Output the [x, y] coordinate of the center of the cell containing the given text.  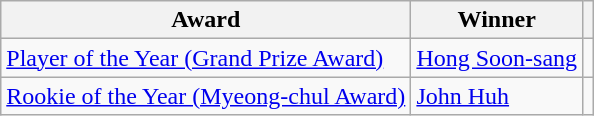
Player of the Year (Grand Prize Award) [206, 58]
Hong Soon-sang [497, 58]
Winner [497, 20]
Rookie of the Year (Myeong-chul Award) [206, 96]
John Huh [497, 96]
Award [206, 20]
